Return the [X, Y] coordinate for the center point of the cell that contains the specified text.  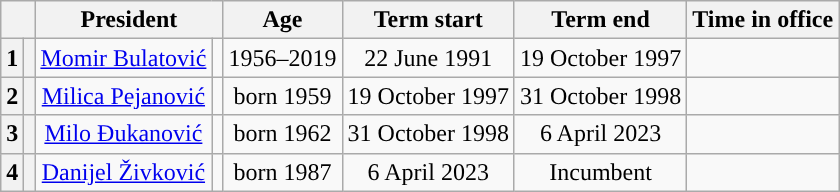
born 1959 [282, 96]
President [129, 20]
born 1987 [282, 172]
Incumbent [600, 172]
Danijel Živković [124, 172]
Time in office [763, 20]
Momir Bulatović [124, 58]
Milica Pejanović [124, 96]
born 1962 [282, 134]
Age [282, 20]
Milo Đukanović [124, 134]
3 [12, 134]
22 June 1991 [428, 58]
1956–2019 [282, 58]
2 [12, 96]
1 [12, 58]
Term end [600, 20]
4 [12, 172]
Term start [428, 20]
